Scan for the cell matching the given text and deliver its [x, y] coordinate at center. 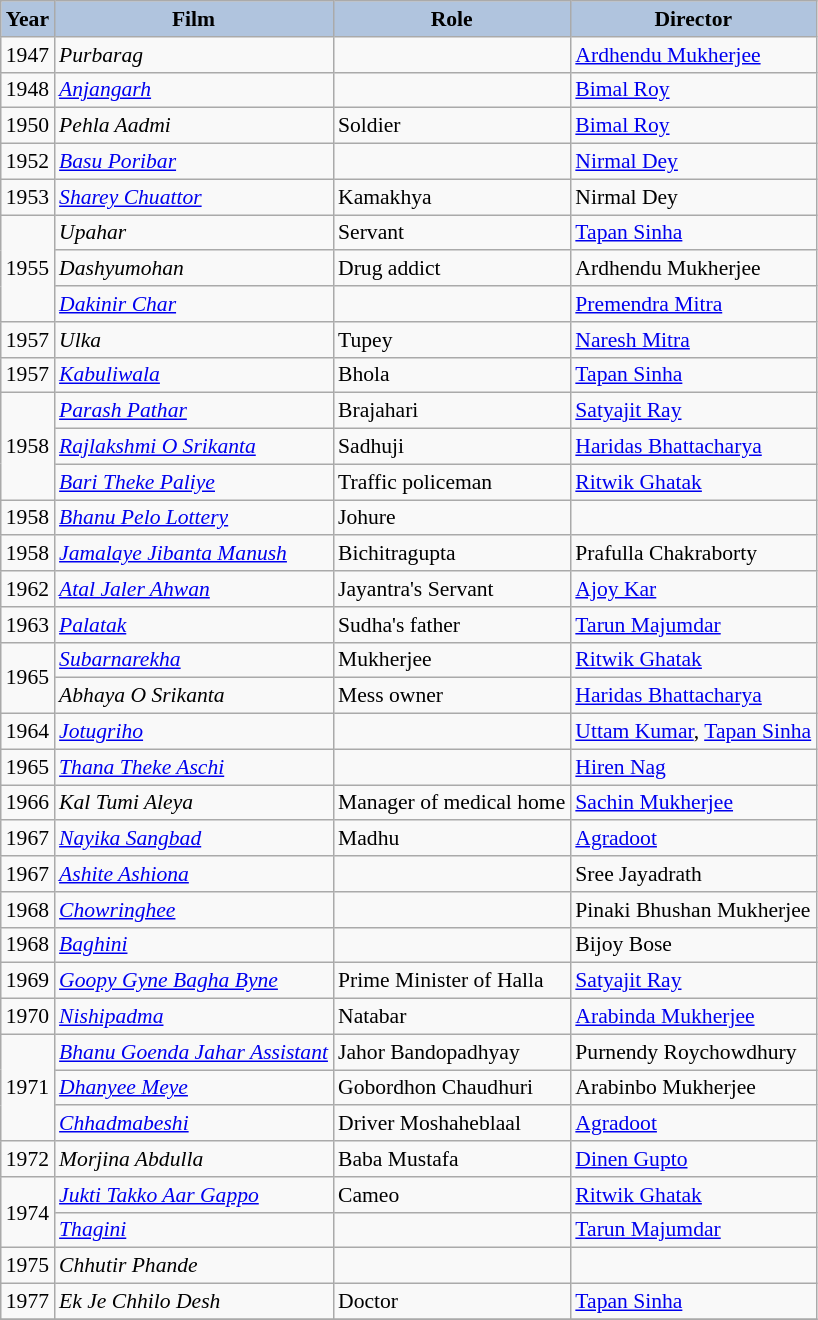
Prime Minister of Halla [452, 981]
Rajlakshmi O Srikanta [194, 447]
Kabuliwala [194, 375]
1977 [28, 1302]
Kamakhya [452, 197]
Pinaki Bhushan Mukherjee [693, 910]
Tupey [452, 340]
1962 [28, 589]
1955 [28, 268]
Parash Pathar [194, 411]
Bhanu Goenda Jahar Assistant [194, 1052]
1952 [28, 162]
Nishipadma [194, 1017]
Role [452, 19]
Dashyumohan [194, 269]
Dhanyee Meye [194, 1088]
Gobordhon Chaudhuri [452, 1088]
Bari Theke Paliye [194, 482]
Driver Moshaheblaal [452, 1124]
Prafulla Chakraborty [693, 554]
Naresh Mitra [693, 340]
Kal Tumi Aleya [194, 803]
Basu Poribar [194, 162]
Sharey Chuattor [194, 197]
1975 [28, 1266]
Subarnarekha [194, 660]
Year [28, 19]
Purnendy Roychowdhury [693, 1052]
Palatak [194, 625]
Brajahari [452, 411]
Jahor Bandopadhyay [452, 1052]
Chhutir Phande [194, 1266]
1972 [28, 1159]
Abhaya O Srikanta [194, 696]
Bijoy Bose [693, 945]
Purbarag [194, 55]
Bhanu Pelo Lottery [194, 518]
Mess owner [452, 696]
Manager of medical home [452, 803]
Upahar [194, 233]
Natabar [452, 1017]
Soldier [452, 126]
Jotugriho [194, 732]
Goopy Gyne Bagha Byne [194, 981]
Sree Jayadrath [693, 874]
1950 [28, 126]
Thana Theke Aschi [194, 767]
Ek Je Chhilo Desh [194, 1302]
Sachin Mukherjee [693, 803]
Drug addict [452, 269]
Cameo [452, 1195]
Jukti Takko Aar Gappo [194, 1195]
1974 [28, 1212]
Chhadmabeshi [194, 1124]
Dinen Gupto [693, 1159]
1947 [28, 55]
Premendra Mitra [693, 304]
Dakinir Char [194, 304]
1964 [28, 732]
Jamalaye Jibanta Manush [194, 554]
Ulka [194, 340]
Arabinbo Mukherjee [693, 1088]
Servant [452, 233]
Atal Jaler Ahwan [194, 589]
Director [693, 19]
Uttam Kumar, Tapan Sinha [693, 732]
Anjangarh [194, 90]
1966 [28, 803]
1948 [28, 90]
1970 [28, 1017]
Film [194, 19]
Pehla Aadmi [194, 126]
Madhu [452, 839]
Ashite Ashiona [194, 874]
Doctor [452, 1302]
Hiren Nag [693, 767]
Bichitragupta [452, 554]
Traffic policeman [452, 482]
1963 [28, 625]
Baghini [194, 945]
Jayantra's Servant [452, 589]
Sadhuji [452, 447]
Thagini [194, 1230]
1969 [28, 981]
Ajoy Kar [693, 589]
Sudha's father [452, 625]
Bhola [452, 375]
1953 [28, 197]
Johure [452, 518]
Morjina Abdulla [194, 1159]
Chowringhee [194, 910]
1971 [28, 1088]
Arabinda Mukherjee [693, 1017]
Mukherjee [452, 660]
Baba Mustafa [452, 1159]
Nayika Sangbad [194, 839]
